Identify which cell holds the provided text, then report its [X, Y] central coordinate. 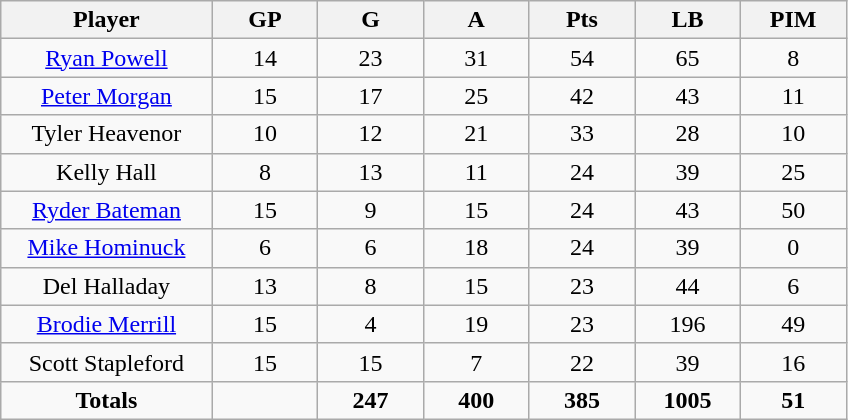
Totals [106, 400]
54 [582, 58]
Ryan Powell [106, 58]
PIM [793, 20]
400 [476, 400]
G [371, 20]
Scott Stapleford [106, 362]
22 [582, 362]
42 [582, 96]
196 [688, 324]
GP [265, 20]
14 [265, 58]
19 [476, 324]
28 [688, 134]
247 [371, 400]
51 [793, 400]
LB [688, 20]
17 [371, 96]
Peter Morgan [106, 96]
31 [476, 58]
18 [476, 248]
1005 [688, 400]
Tyler Heavenor [106, 134]
21 [476, 134]
Mike Hominuck [106, 248]
Del Halladay [106, 286]
44 [688, 286]
Kelly Hall [106, 172]
12 [371, 134]
Ryder Bateman [106, 210]
50 [793, 210]
0 [793, 248]
7 [476, 362]
4 [371, 324]
16 [793, 362]
Brodie Merrill [106, 324]
385 [582, 400]
Pts [582, 20]
9 [371, 210]
Player [106, 20]
33 [582, 134]
65 [688, 58]
A [476, 20]
49 [793, 324]
